From the cell containing the given text, extract its center point as (X, Y) coordinate. 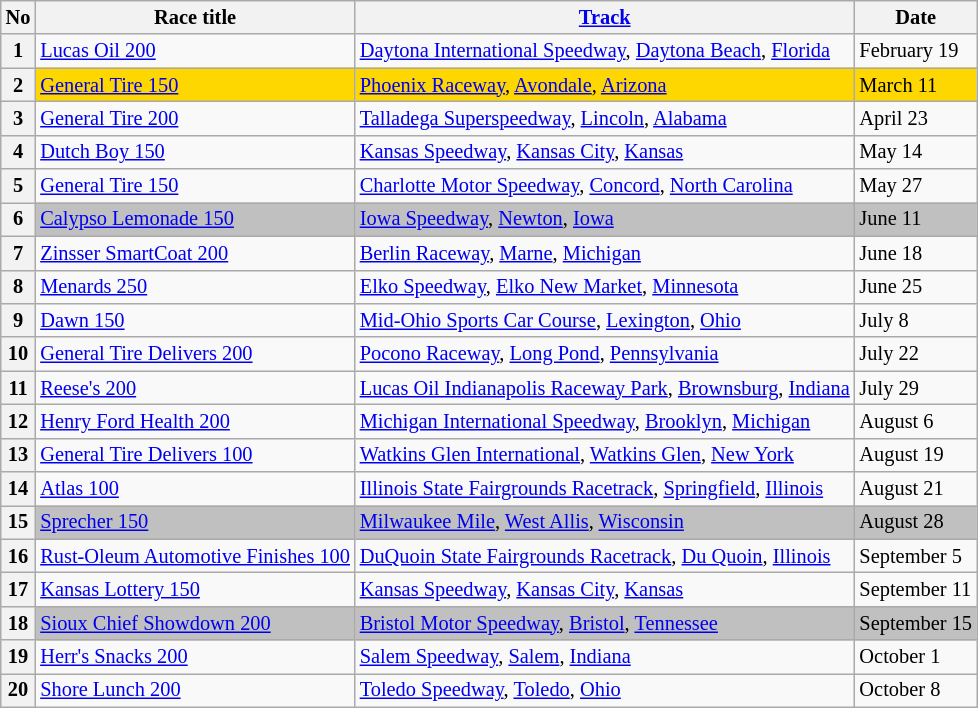
General Tire 200 (195, 118)
Shore Lunch 200 (195, 690)
August 28 (916, 522)
Elko Speedway, Elko New Market, Minnesota (605, 287)
General Tire Delivers 200 (195, 354)
February 19 (916, 51)
13 (18, 455)
20 (18, 690)
Race title (195, 17)
Atlas 100 (195, 489)
April 23 (916, 118)
Menards 250 (195, 287)
Illinois State Fairgrounds Racetrack, Springfield, Illinois (605, 489)
June 25 (916, 287)
Phoenix Raceway, Avondale, Arizona (605, 85)
Milwaukee Mile, West Allis, Wisconsin (605, 522)
Iowa Speedway, Newton, Iowa (605, 219)
August 19 (916, 455)
3 (18, 118)
July 22 (916, 354)
Bristol Motor Speedway, Bristol, Tennessee (605, 623)
Sprecher 150 (195, 522)
Lucas Oil 200 (195, 51)
6 (18, 219)
Track (605, 17)
March 11 (916, 85)
1 (18, 51)
No (18, 17)
September 11 (916, 589)
Kansas Lottery 150 (195, 589)
August 21 (916, 489)
Sioux Chief Showdown 200 (195, 623)
2 (18, 85)
September 15 (916, 623)
14 (18, 489)
Charlotte Motor Speedway, Concord, North Carolina (605, 186)
Date (916, 17)
Lucas Oil Indianapolis Raceway Park, Brownsburg, Indiana (605, 388)
General Tire Delivers 100 (195, 455)
Rust-Oleum Automotive Finishes 100 (195, 556)
Reese's 200 (195, 388)
October 8 (916, 690)
Dutch Boy 150 (195, 152)
Berlin Raceway, Marne, Michigan (605, 253)
7 (18, 253)
17 (18, 589)
DuQuoin State Fairgrounds Racetrack, Du Quoin, Illinois (605, 556)
Zinsser SmartCoat 200 (195, 253)
10 (18, 354)
June 11 (916, 219)
Mid-Ohio Sports Car Course, Lexington, Ohio (605, 320)
11 (18, 388)
12 (18, 421)
Daytona International Speedway, Daytona Beach, Florida (605, 51)
September 5 (916, 556)
Herr's Snacks 200 (195, 657)
16 (18, 556)
8 (18, 287)
Toledo Speedway, Toledo, Ohio (605, 690)
May 14 (916, 152)
Salem Speedway, Salem, Indiana (605, 657)
July 29 (916, 388)
9 (18, 320)
Michigan International Speedway, Brooklyn, Michigan (605, 421)
July 8 (916, 320)
Calypso Lemonade 150 (195, 219)
May 27 (916, 186)
August 6 (916, 421)
19 (18, 657)
5 (18, 186)
October 1 (916, 657)
Watkins Glen International, Watkins Glen, New York (605, 455)
18 (18, 623)
Dawn 150 (195, 320)
Pocono Raceway, Long Pond, Pennsylvania (605, 354)
4 (18, 152)
June 18 (916, 253)
Talladega Superspeedway, Lincoln, Alabama (605, 118)
15 (18, 522)
Henry Ford Health 200 (195, 421)
